Provide the [x, y] coordinate of the cell's center where the given text is located.  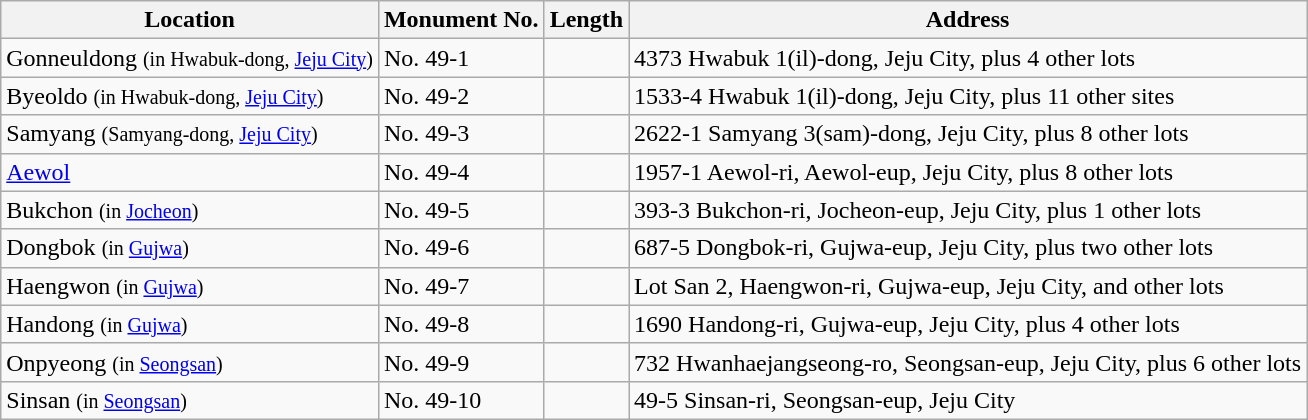
4373 Hwabuk 1(il)-dong, Jeju City, plus 4 other lots [968, 58]
No. 49-2 [461, 96]
Dongbok (in Gujwa) [190, 248]
Gonneuldong (in Hwabuk-dong, Jeju City) [190, 58]
No. 49-7 [461, 286]
Haengwon (in Gujwa) [190, 286]
Location [190, 20]
393-3 Bukchon-ri, Jocheon-eup, Jeju City, plus 1 other lots [968, 210]
732 Hwanhaejangseong-ro, Seongsan-eup, Jeju City, plus 6 other lots [968, 362]
687-5 Dongbok-ri, Gujwa-eup, Jeju City, plus two other lots [968, 248]
1690 Handong-ri, Gujwa-eup, Jeju City, plus 4 other lots [968, 324]
No. 49-5 [461, 210]
No. 49-6 [461, 248]
Lot San 2, Haengwon-ri, Gujwa-eup, Jeju City, and other lots [968, 286]
2622-1 Samyang 3(sam)-dong, Jeju City, plus 8 other lots [968, 134]
No. 49-10 [461, 400]
1957-1 Aewol-ri, Aewol-eup, Jeju City, plus 8 other lots [968, 172]
49-5 Sinsan-ri, Seongsan-eup, Jeju City [968, 400]
Byeoldo (in Hwabuk-dong, Jeju City) [190, 96]
Onpyeong (in Seongsan) [190, 362]
No. 49-3 [461, 134]
No. 49-9 [461, 362]
Bukchon (in Jocheon) [190, 210]
Monument No. [461, 20]
Samyang (Samyang-dong, Jeju City) [190, 134]
No. 49-4 [461, 172]
Handong (in Gujwa) [190, 324]
Aewol [190, 172]
Sinsan (in Seongsan) [190, 400]
No. 49-8 [461, 324]
No. 49-1 [461, 58]
1533-4 Hwabuk 1(il)-dong, Jeju City, plus 11 other sites [968, 96]
Length [586, 20]
Address [968, 20]
